Return the (X, Y) coordinate for the center point of the cell that contains the specified text.  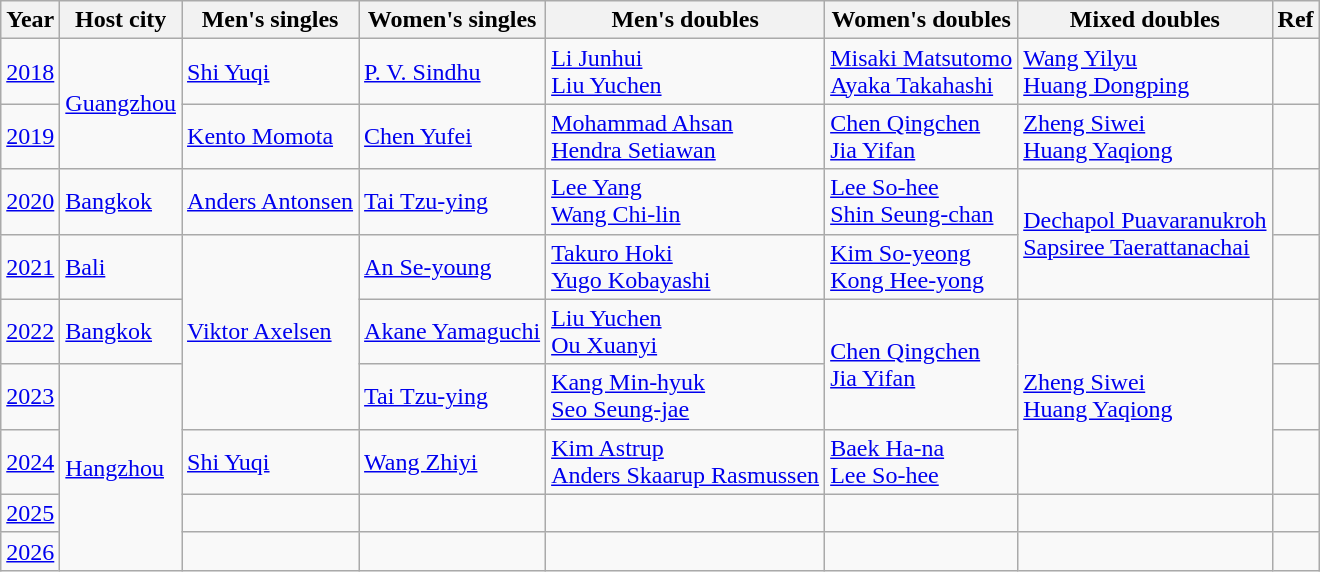
Wang Yilyu Huang Dongping (1145, 72)
2021 (30, 266)
Men's doubles (686, 20)
2018 (30, 72)
Akane Yamaguchi (452, 332)
Women's singles (452, 20)
2026 (30, 551)
Women's doubles (922, 20)
An Se-young (452, 266)
Viktor Axelsen (270, 332)
Wang Zhiyi (452, 462)
2020 (30, 202)
Misaki Matsutomo Ayaka Takahashi (922, 72)
Anders Antonsen (270, 202)
2022 (30, 332)
Kim So-yeong Kong Hee-yong (922, 266)
2025 (30, 513)
Kim Astrup Anders Skaarup Rasmussen (686, 462)
2023 (30, 396)
Liu Yuchen Ou Xuanyi (686, 332)
Dechapol Puavaranukroh Sapsiree Taerattanachai (1145, 234)
Men's singles (270, 20)
P. V. Sindhu (452, 72)
Takuro Hoki Yugo Kobayashi (686, 266)
Li Junhui Liu Yuchen (686, 72)
Year (30, 20)
Mohammad Ahsan Hendra Setiawan (686, 136)
2024 (30, 462)
2019 (30, 136)
Guangzhou (121, 104)
Kento Momota (270, 136)
Lee Yang Wang Chi-lin (686, 202)
Hangzhou (121, 467)
Baek Ha-na Lee So-hee (922, 462)
Ref (1296, 20)
Chen Yufei (452, 136)
Bali (121, 266)
Lee So-hee Shin Seung-chan (922, 202)
Mixed doubles (1145, 20)
Kang Min-hyuk Seo Seung-jae (686, 396)
Host city (121, 20)
